From the cell containing the given text, extract its center point as [x, y] coordinate. 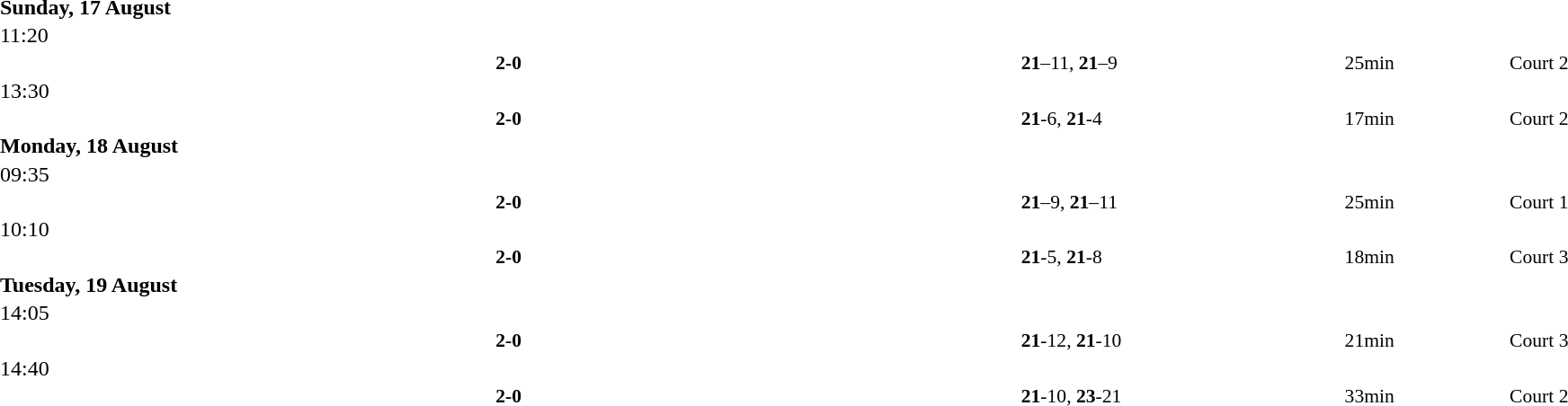
21–9, 21–11 [1180, 201]
21-5, 21-8 [1180, 257]
21-6, 21-4 [1180, 119]
21–11, 21–9 [1180, 63]
21min [1425, 340]
21-12, 21-10 [1180, 340]
18min [1425, 257]
17min [1425, 119]
